Identify which cell holds the provided text, then report its (x, y) central coordinate. 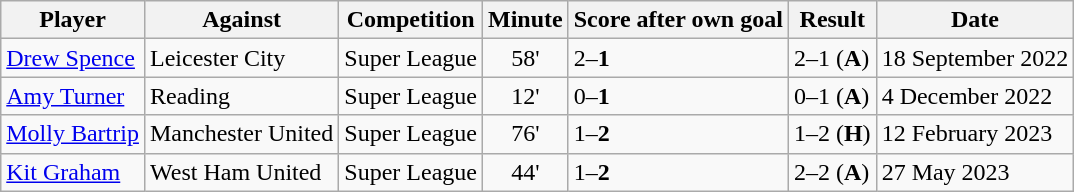
12 February 2023 (975, 134)
1–2 (H) (832, 134)
12' (525, 96)
Leicester City (241, 58)
2–1 (A) (832, 58)
Result (832, 20)
27 May 2023 (975, 172)
Score after own goal (678, 20)
0–1 (A) (832, 96)
Date (975, 20)
18 September 2022 (975, 58)
Competition (411, 20)
58' (525, 58)
Against (241, 20)
Drew Spence (73, 58)
Player (73, 20)
76' (525, 134)
2–1 (678, 58)
0–1 (678, 96)
Amy Turner (73, 96)
Reading (241, 96)
Minute (525, 20)
44' (525, 172)
Kit Graham (73, 172)
Manchester United (241, 134)
West Ham United (241, 172)
Molly Bartrip (73, 134)
4 December 2022 (975, 96)
2–2 (A) (832, 172)
